Return [X, Y] of the center of cell containing provided text 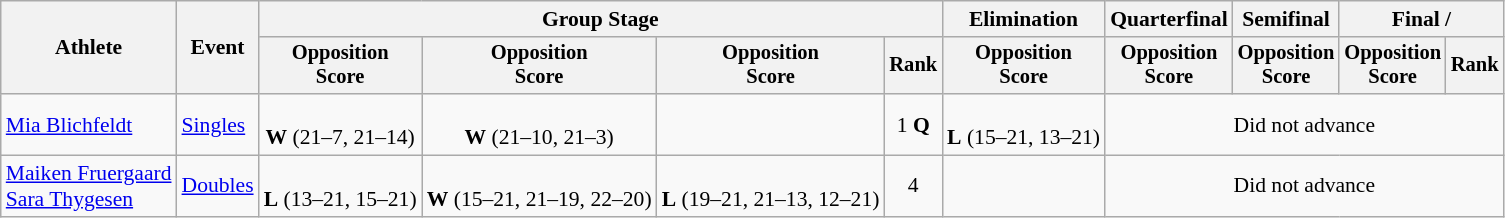
Maiken FruergaardSara Thygesen [89, 186]
Singles [218, 124]
W (21–10, 21–3) [540, 124]
L (13–21, 15–21) [340, 186]
Group Stage [600, 19]
Doubles [218, 186]
Event [218, 48]
Semifinal [1286, 19]
Athlete [89, 48]
W (21–7, 21–14) [340, 124]
W (15–21, 21–19, 22–20) [540, 186]
Final / [1421, 19]
L (19–21, 21–13, 12–21) [771, 186]
4 [913, 186]
Elimination [1024, 19]
1 Q [913, 124]
Mia Blichfeldt [89, 124]
Quarterfinal [1169, 19]
L (15–21, 13–21) [1024, 124]
